From the cell containing the given text, extract its center point as [x, y] coordinate. 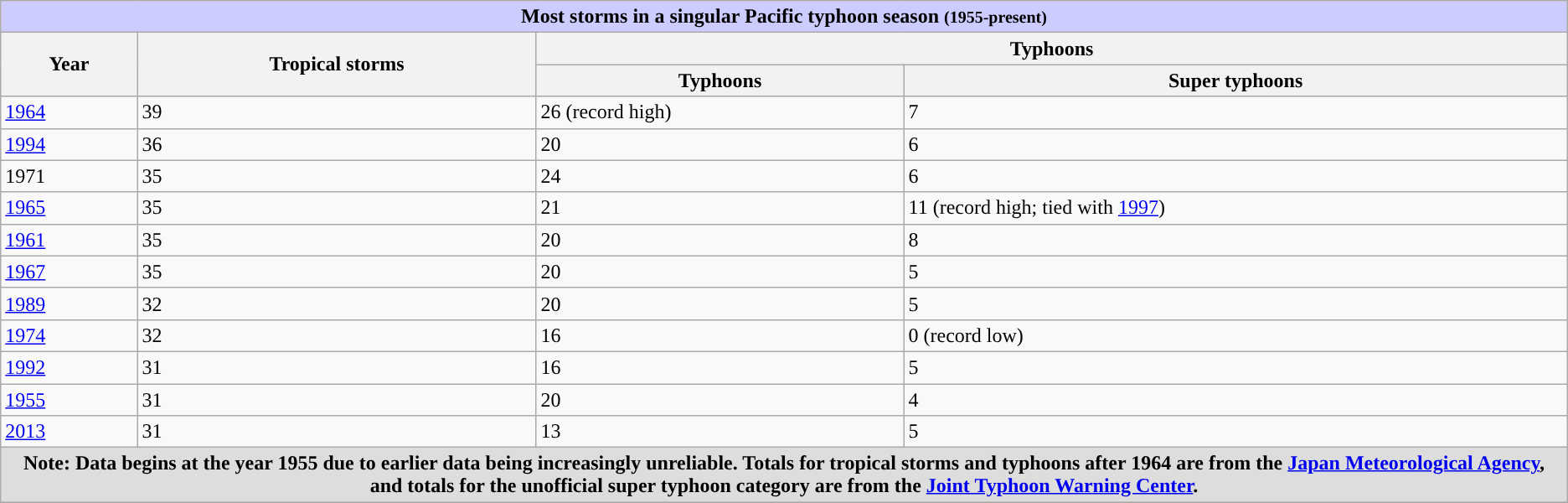
21 [720, 208]
Tropical storms [337, 65]
1989 [69, 303]
Most storms in a singular Pacific typhoon season (1955-present) [784, 17]
7 [1235, 112]
39 [337, 112]
36 [337, 144]
Super typhoons [1235, 80]
0 (record low) [1235, 335]
1992 [69, 367]
4 [1235, 400]
Year [69, 65]
1965 [69, 208]
24 [720, 176]
1994 [69, 144]
1974 [69, 335]
8 [1235, 240]
1971 [69, 176]
11 (record high; tied with 1997) [1235, 208]
13 [720, 432]
1964 [69, 112]
2013 [69, 432]
1967 [69, 272]
1955 [69, 400]
1961 [69, 240]
26 (record high) [720, 112]
